Return [X, Y] of the center of cell containing provided text 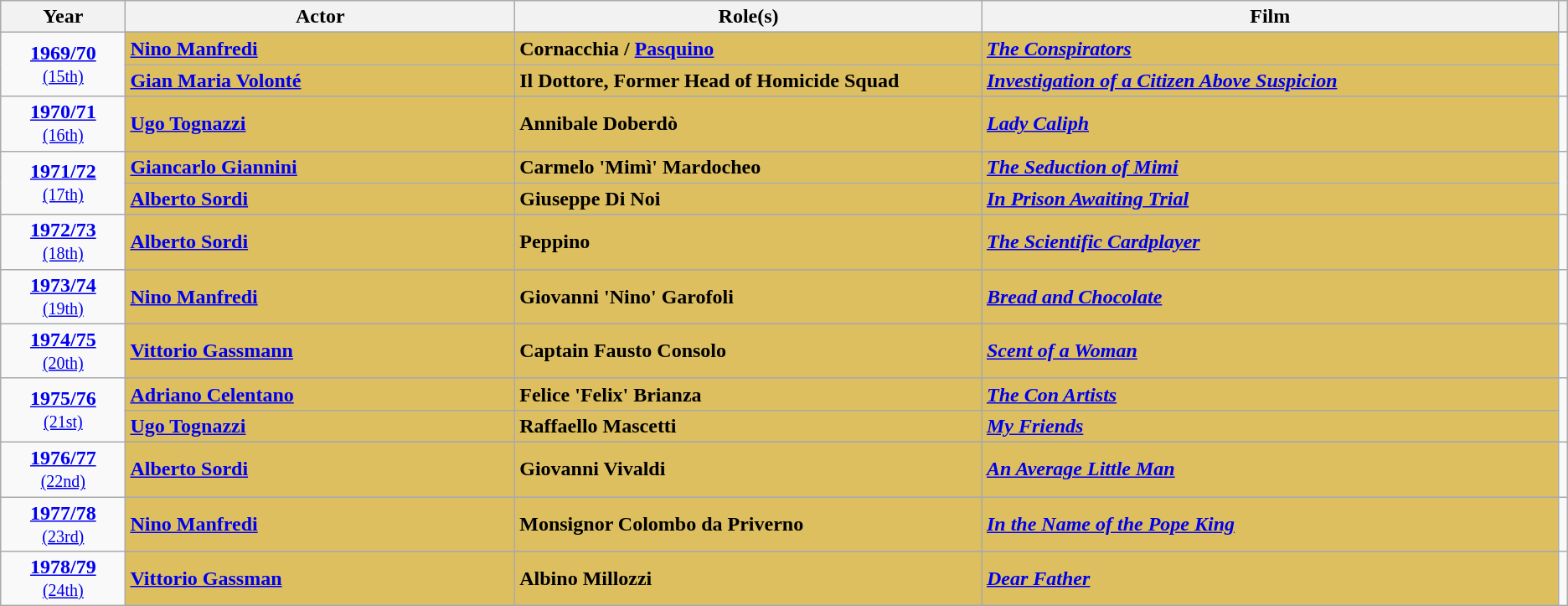
The Scientific Cardplayer [1270, 241]
1974/75(20th) [64, 350]
Dear Father [1270, 578]
The Seduction of Mimi [1270, 167]
Annibale Doberdò [749, 124]
Giuseppe Di Noi [749, 199]
Raffaello Mascetti [749, 426]
Adriano Celentano [320, 394]
Monsignor Colombo da Priverno [749, 523]
The Con Artists [1270, 394]
Vittorio Gassmann [320, 350]
1973/74(19th) [64, 297]
Peppino [749, 241]
1970/71(16th) [64, 124]
Year [64, 17]
1972/73(18th) [64, 241]
Bread and Chocolate [1270, 297]
Giancarlo Giannini [320, 167]
Il Dottore, Former Head of Homicide Squad [749, 80]
The Conspirators [1270, 49]
1978/79(24th) [64, 578]
In the Name of the Pope King [1270, 523]
Actor [320, 17]
Carmelo 'Mimì' Mardocheo [749, 167]
Role(s) [749, 17]
An Average Little Man [1270, 469]
Giovanni 'Nino' Garofoli [749, 297]
1975/76(21st) [64, 410]
In Prison Awaiting Trial [1270, 199]
1976/77(22nd) [64, 469]
1969/70(15th) [64, 65]
1977/78(23rd) [64, 523]
1971/72(17th) [64, 183]
Film [1270, 17]
Albino Millozzi [749, 578]
Giovanni Vivaldi [749, 469]
Vittorio Gassman [320, 578]
My Friends [1270, 426]
Investigation of a Citizen Above Suspicion [1270, 80]
Cornacchia / Pasquino [749, 49]
Scent of a Woman [1270, 350]
Lady Caliph [1270, 124]
Captain Fausto Consolo [749, 350]
Felice 'Felix' Brianza [749, 394]
Gian Maria Volonté [320, 80]
